Detect which cell encompasses the target text, then output its (X, Y) center coordinate. 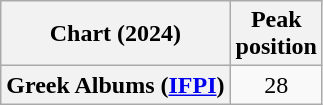
Greek Albums (IFPI) (116, 85)
Chart (2024) (116, 34)
Peakposition (276, 34)
28 (276, 85)
